Extract the (X, Y) coordinate from the center of the cell holding the provided text.  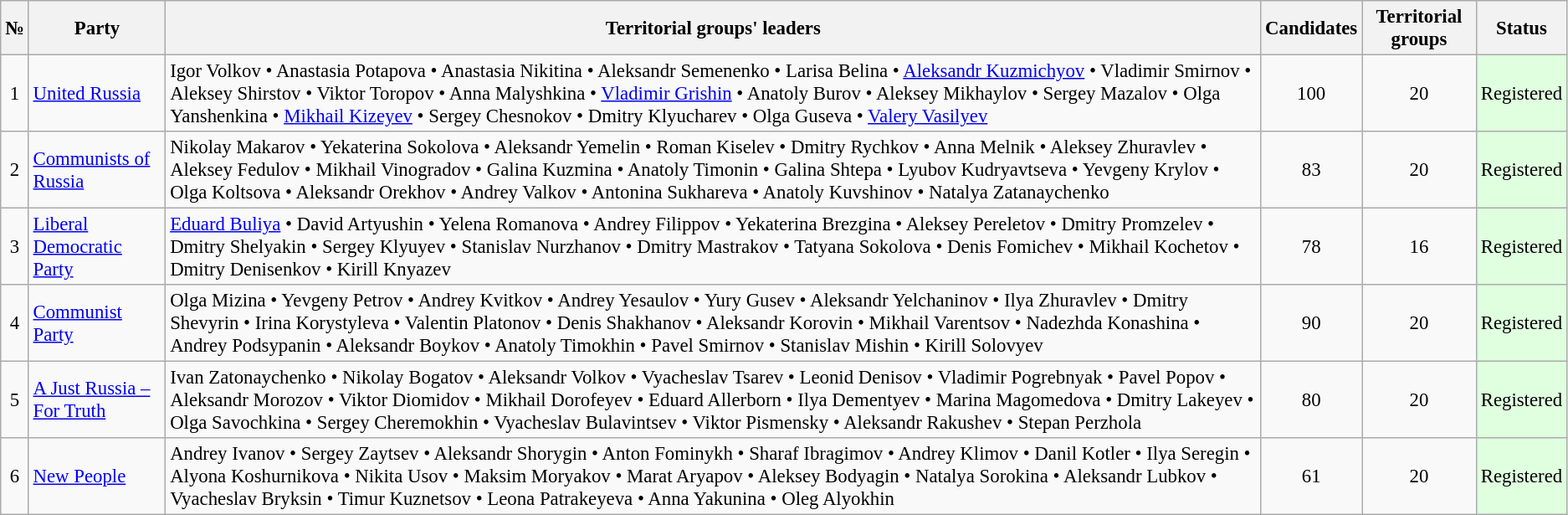
Candidates (1312, 28)
Liberal Democratic Party (97, 247)
Party (97, 28)
90 (1312, 323)
4 (15, 323)
№ (15, 28)
Communist Party (97, 323)
16 (1419, 247)
Territorial groups (1419, 28)
78 (1312, 247)
3 (15, 247)
Territorial groups' leaders (713, 28)
1 (15, 94)
5 (15, 400)
A Just Russia – For Truth (97, 400)
100 (1312, 94)
2 (15, 170)
United Russia (97, 94)
Communists of Russia (97, 170)
80 (1312, 400)
83 (1312, 170)
Status (1521, 28)
